Scan for the cell matching the given text and deliver its (x, y) coordinate at center. 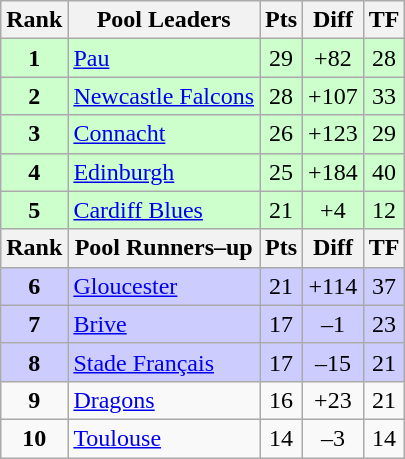
Gloucester (164, 286)
16 (282, 400)
6 (34, 286)
Pool Runners–up (164, 248)
4 (34, 172)
3 (34, 134)
–3 (334, 438)
+4 (334, 210)
25 (282, 172)
40 (384, 172)
+82 (334, 58)
+184 (334, 172)
2 (34, 96)
Edinburgh (164, 172)
10 (34, 438)
Brive (164, 324)
12 (384, 210)
5 (34, 210)
+107 (334, 96)
26 (282, 134)
33 (384, 96)
–1 (334, 324)
+114 (334, 286)
9 (34, 400)
Toulouse (164, 438)
Pau (164, 58)
Pool Leaders (164, 20)
–15 (334, 362)
Newcastle Falcons (164, 96)
+123 (334, 134)
Connacht (164, 134)
37 (384, 286)
23 (384, 324)
8 (34, 362)
7 (34, 324)
Cardiff Blues (164, 210)
Dragons (164, 400)
1 (34, 58)
+23 (334, 400)
Stade Français (164, 362)
